From the cell containing the given text, extract its center point as (X, Y) coordinate. 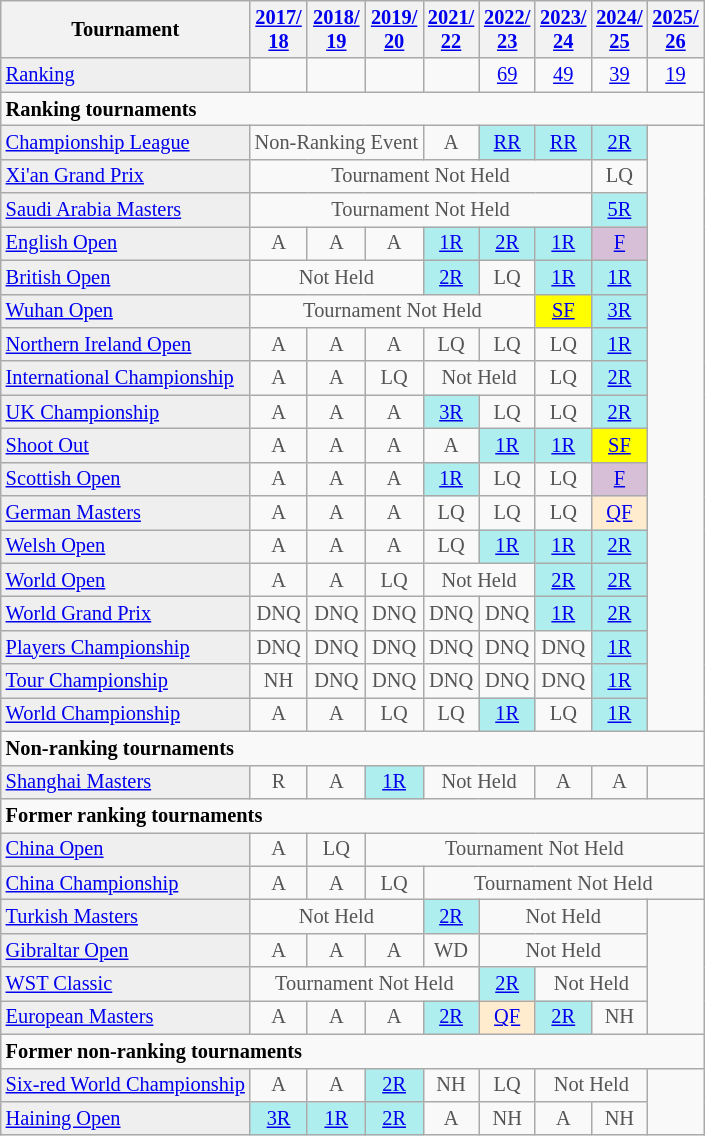
69 (507, 75)
Former ranking tournaments (352, 815)
Shoot Out (126, 445)
World Championship (126, 714)
Wuhan Open (126, 311)
Non-Ranking Event (336, 142)
2019/20 (394, 29)
China Open (126, 849)
49 (563, 75)
2017/18 (279, 29)
English Open (126, 243)
World Open (126, 580)
2018/19 (336, 29)
Ranking (126, 75)
39 (619, 75)
Scottish Open (126, 479)
Championship League (126, 142)
China Championship (126, 883)
5R (619, 210)
Players Championship (126, 647)
Former non-ranking tournaments (352, 1051)
19 (675, 75)
Ranking tournaments (352, 109)
WD (451, 950)
UK Championship (126, 412)
Tour Championship (126, 681)
Six-red World Championship (126, 1085)
2024/25 (619, 29)
Gibraltar Open (126, 950)
European Masters (126, 1017)
Non-ranking tournaments (352, 748)
British Open (126, 277)
Northern Ireland Open (126, 344)
German Masters (126, 513)
Welsh Open (126, 546)
World Grand Prix (126, 613)
2025/26 (675, 29)
Haining Open (126, 1118)
Saudi Arabia Masters (126, 210)
R (279, 782)
2022/23 (507, 29)
2023/24 (563, 29)
WST Classic (126, 984)
Turkish Masters (126, 916)
International Championship (126, 378)
Tournament (126, 29)
Shanghai Masters (126, 782)
2021/22 (451, 29)
Xi'an Grand Prix (126, 176)
